Locate the cell with the specified text and output its [X, Y] center coordinate. 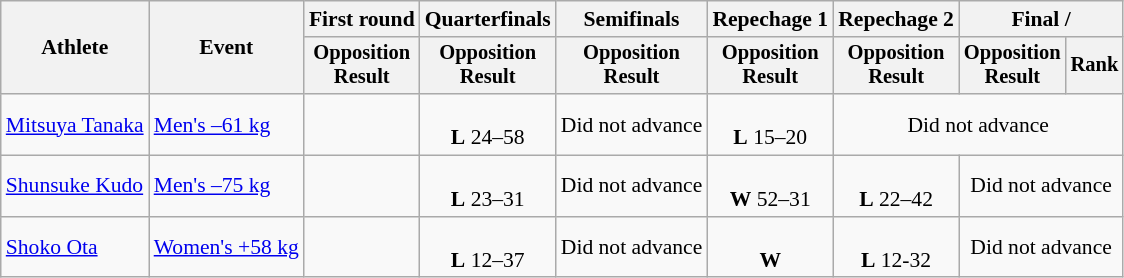
Mitsuya Tanaka [75, 124]
L 24–58 [488, 124]
L 12–37 [488, 248]
W 52–31 [770, 186]
Quarterfinals [488, 19]
Repechage 2 [896, 19]
L 12-32 [896, 248]
Final / [1041, 19]
L 23–31 [488, 186]
L 22–42 [896, 186]
Women's +58 kg [226, 248]
W [770, 248]
Rank [1095, 66]
Event [226, 48]
Shunsuke Kudo [75, 186]
Men's –61 kg [226, 124]
Men's –75 kg [226, 186]
Semifinals [632, 19]
L 15–20 [770, 124]
Shoko Ota [75, 248]
Athlete [75, 48]
Repechage 1 [770, 19]
First round [362, 19]
